Extract the (x, y) coordinate from the center of the cell holding the provided text.  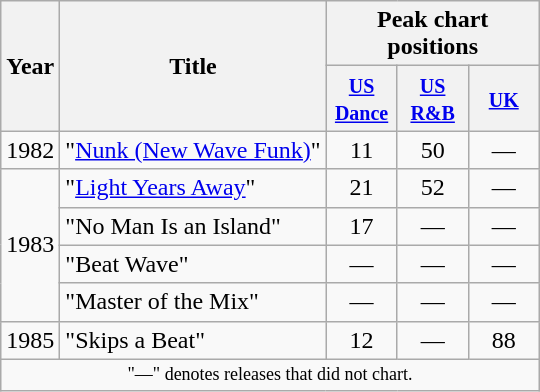
US Dance (362, 98)
"Master of the Mix" (193, 302)
"Beat Wave" (193, 264)
21 (362, 188)
"—" denotes releases that did not chart. (270, 374)
17 (362, 226)
50 (432, 150)
Year (30, 66)
US R&B (432, 98)
11 (362, 150)
"Nunk (New Wave Funk)" (193, 150)
UK (504, 98)
88 (504, 340)
1983 (30, 245)
"No Man Is an Island" (193, 226)
Peak chart positions (432, 34)
12 (362, 340)
52 (432, 188)
Title (193, 66)
"Light Years Away" (193, 188)
1985 (30, 340)
1982 (30, 150)
"Skips a Beat" (193, 340)
